Determine the (x, y) coordinate at the center of the cell enclosing the given text.  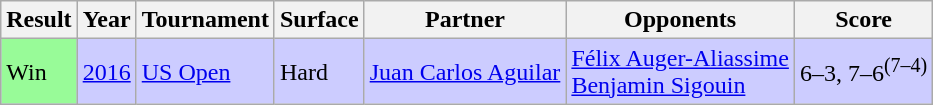
Win (39, 72)
6–3, 7–6(7–4) (863, 72)
Opponents (680, 20)
Score (863, 20)
US Open (205, 72)
Tournament (205, 20)
Surface (319, 20)
Partner (465, 20)
2016 (106, 72)
Félix Auger-Aliassime Benjamin Sigouin (680, 72)
Juan Carlos Aguilar (465, 72)
Hard (319, 72)
Result (39, 20)
Year (106, 20)
